Search for the cell housing the specified text and yield its (x, y) center coordinate. 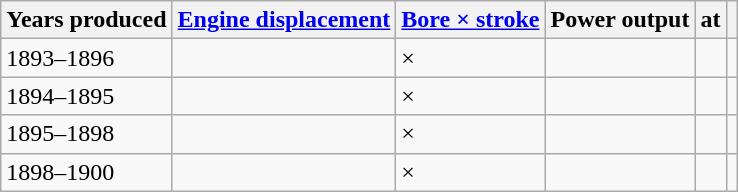
1895–1898 (86, 134)
Bore × stroke (470, 20)
1893–1896 (86, 58)
Years produced (86, 20)
Engine displacement (284, 20)
at (710, 20)
1898–1900 (86, 172)
1894–1895 (86, 96)
Power output (620, 20)
